Extract the [X, Y] coordinate from the center of the cell holding the provided text.  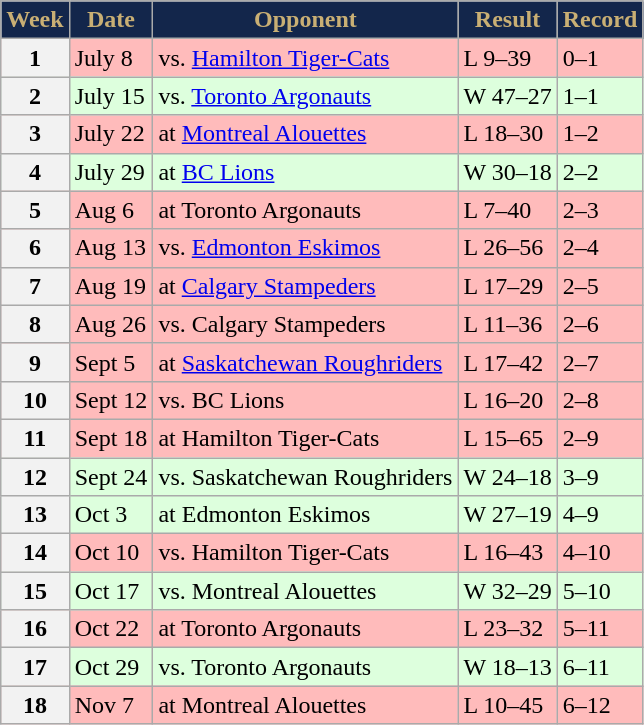
L 16–20 [508, 400]
8 [35, 324]
W 27–19 [508, 515]
at Saskatchewan Roughriders [306, 362]
Record [600, 20]
vs. Montreal Alouettes [306, 591]
2–8 [600, 400]
1–1 [600, 96]
2–6 [600, 324]
Oct 17 [111, 591]
Aug 6 [111, 210]
L 23–32 [508, 629]
17 [35, 667]
W 47–27 [508, 96]
July 29 [111, 172]
W 30–18 [508, 172]
Aug 19 [111, 286]
2–3 [600, 210]
Sept 12 [111, 400]
Aug 13 [111, 248]
14 [35, 553]
vs. Saskatchewan Roughriders [306, 477]
vs. Calgary Stampeders [306, 324]
1–2 [600, 134]
Date [111, 20]
2–5 [600, 286]
July 15 [111, 96]
4–9 [600, 515]
Sept 5 [111, 362]
18 [35, 705]
Sept 24 [111, 477]
Oct 3 [111, 515]
L 18–30 [508, 134]
July 8 [111, 58]
9 [35, 362]
2–2 [600, 172]
W 18–13 [508, 667]
Week [35, 20]
10 [35, 400]
15 [35, 591]
6–11 [600, 667]
11 [35, 438]
L 10–45 [508, 705]
L 26–56 [508, 248]
L 16–43 [508, 553]
L 15–65 [508, 438]
Oct 10 [111, 553]
4 [35, 172]
Opponent [306, 20]
L 17–42 [508, 362]
5 [35, 210]
L 11–36 [508, 324]
L 9–39 [508, 58]
Aug 26 [111, 324]
L 7–40 [508, 210]
6–12 [600, 705]
July 22 [111, 134]
at BC Lions [306, 172]
4–10 [600, 553]
W 24–18 [508, 477]
5–10 [600, 591]
1 [35, 58]
2–9 [600, 438]
at Edmonton Eskimos [306, 515]
2–4 [600, 248]
L 17–29 [508, 286]
Oct 29 [111, 667]
W 32–29 [508, 591]
Result [508, 20]
16 [35, 629]
Nov 7 [111, 705]
3 [35, 134]
vs. Edmonton Eskimos [306, 248]
13 [35, 515]
Oct 22 [111, 629]
3–9 [600, 477]
vs. BC Lions [306, 400]
2–7 [600, 362]
at Hamilton Tiger-Cats [306, 438]
0–1 [600, 58]
at Calgary Stampeders [306, 286]
2 [35, 96]
Sept 18 [111, 438]
6 [35, 248]
12 [35, 477]
5–11 [600, 629]
7 [35, 286]
